Return the (X, Y) coordinate for the center point of the cell that contains the specified text.  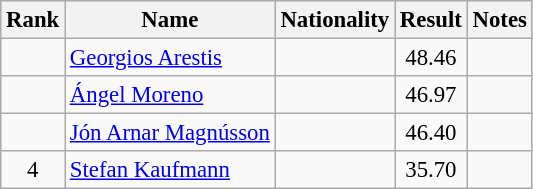
Jón Arnar Magnússon (170, 133)
Georgios Arestis (170, 58)
Rank (33, 20)
35.70 (432, 170)
Name (170, 20)
48.46 (432, 58)
Notes (500, 20)
Result (432, 20)
Stefan Kaufmann (170, 170)
46.40 (432, 133)
4 (33, 170)
Nationality (334, 20)
46.97 (432, 95)
Ángel Moreno (170, 95)
